Return [X, Y] of the center of cell containing provided text 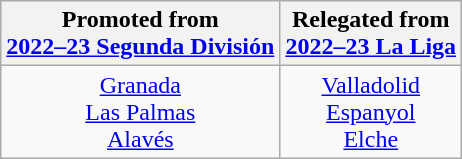
Valladolid Espanyol Elche [371, 112]
Relegated from2022–23 La Liga [371, 34]
Promoted from2022–23 Segunda División [140, 34]
Granada Las Palmas Alavés [140, 112]
